Determine the [X, Y] coordinate at the center of the cell enclosing the given text.  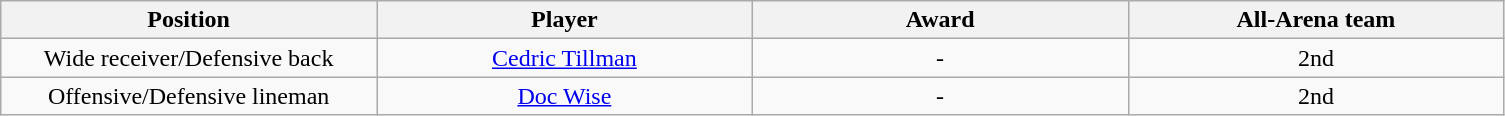
Offensive/Defensive lineman [189, 96]
Position [189, 20]
Cedric Tillman [564, 58]
All-Arena team [1316, 20]
Wide receiver/Defensive back [189, 58]
Doc Wise [564, 96]
Player [564, 20]
Award [940, 20]
